Scan for the cell matching the given text and deliver its [X, Y] coordinate at center. 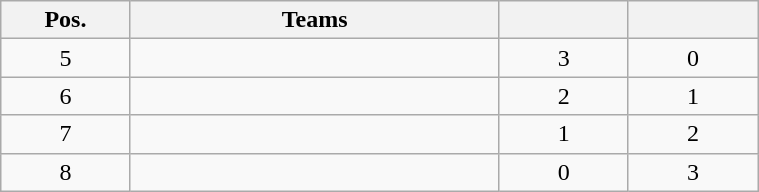
6 [66, 96]
5 [66, 58]
7 [66, 134]
8 [66, 172]
Pos. [66, 20]
Teams [314, 20]
